Extract the (X, Y) coordinate from the center of the cell holding the provided text.  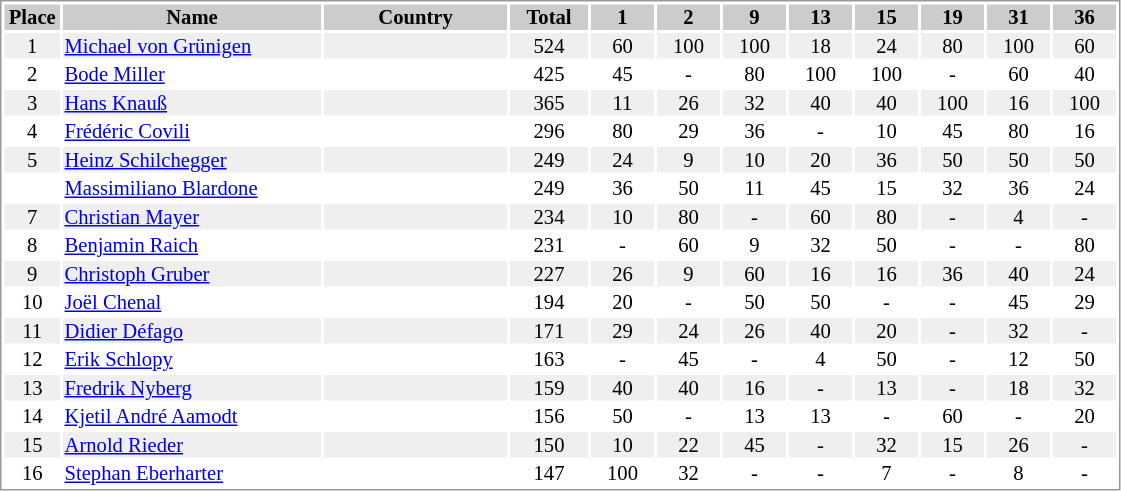
163 (549, 359)
Bode Miller (192, 75)
19 (952, 17)
425 (549, 75)
3 (32, 103)
Fredrik Nyberg (192, 388)
Kjetil André Aamodt (192, 417)
31 (1018, 17)
156 (549, 417)
Christoph Gruber (192, 274)
5 (32, 160)
231 (549, 245)
524 (549, 46)
Michael von Grünigen (192, 46)
Name (192, 17)
Heinz Schilchegger (192, 160)
147 (549, 473)
14 (32, 417)
Place (32, 17)
150 (549, 445)
Country (416, 17)
Didier Défago (192, 331)
Erik Schlopy (192, 359)
Massimiliano Blardone (192, 189)
365 (549, 103)
234 (549, 217)
Hans Knauß (192, 103)
Christian Mayer (192, 217)
22 (688, 445)
227 (549, 274)
Joël Chenal (192, 303)
159 (549, 388)
Arnold Rieder (192, 445)
Total (549, 17)
171 (549, 331)
Benjamin Raich (192, 245)
Frédéric Covili (192, 131)
Stephan Eberharter (192, 473)
194 (549, 303)
296 (549, 131)
